Provide the (X, Y) coordinate of the cell's center where the given text is located.  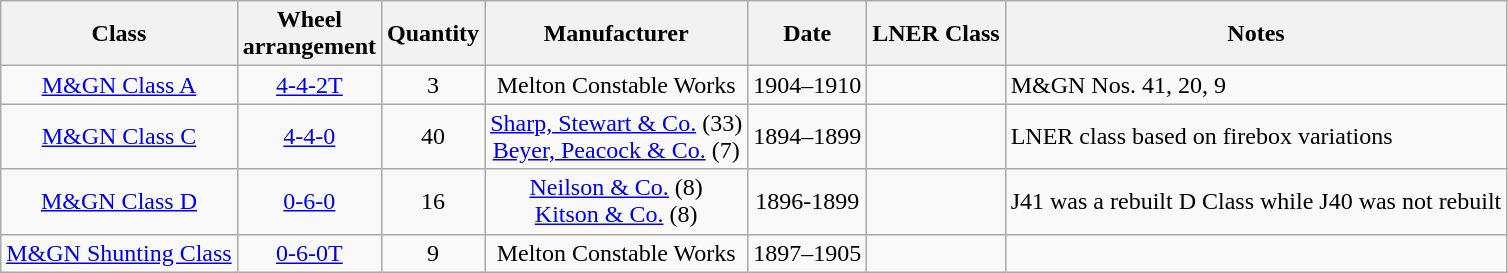
Neilson & Co. (8)Kitson & Co. (8) (616, 202)
1897–1905 (808, 253)
40 (434, 136)
M&GN Class A (119, 85)
Class (119, 34)
M&GN Shunting Class (119, 253)
Sharp, Stewart & Co. (33)Beyer, Peacock & Co. (7) (616, 136)
1894–1899 (808, 136)
Date (808, 34)
Quantity (434, 34)
Manufacturer (616, 34)
3 (434, 85)
J41 was a rebuilt D Class while J40 was not rebuilt (1256, 202)
Notes (1256, 34)
1904–1910 (808, 85)
M&GN Class D (119, 202)
LNER class based on firebox variations (1256, 136)
Wheelarrangement (309, 34)
LNER Class (936, 34)
4-4-2T (309, 85)
9 (434, 253)
M&GN Nos. 41, 20, 9 (1256, 85)
16 (434, 202)
4-4-0 (309, 136)
0-6-0T (309, 253)
0-6-0 (309, 202)
M&GN Class C (119, 136)
1896-1899 (808, 202)
